Scan for the cell matching the given text and deliver its [x, y] coordinate at center. 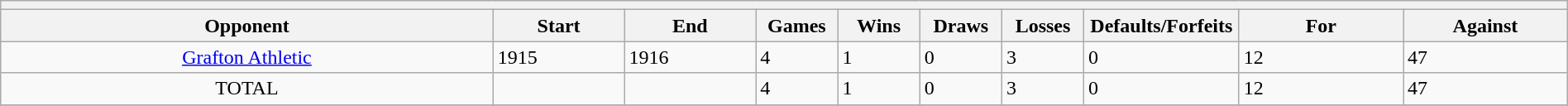
Losses [1042, 26]
Start [559, 26]
For [1321, 26]
Defaults/Forfeits [1162, 26]
1915 [559, 57]
1916 [690, 57]
Grafton Athletic [246, 57]
Games [797, 26]
Opponent [246, 26]
Draws [961, 26]
Wins [878, 26]
Against [1485, 26]
TOTAL [246, 89]
End [690, 26]
